Extract the [X, Y] coordinate from the center of the cell holding the provided text.  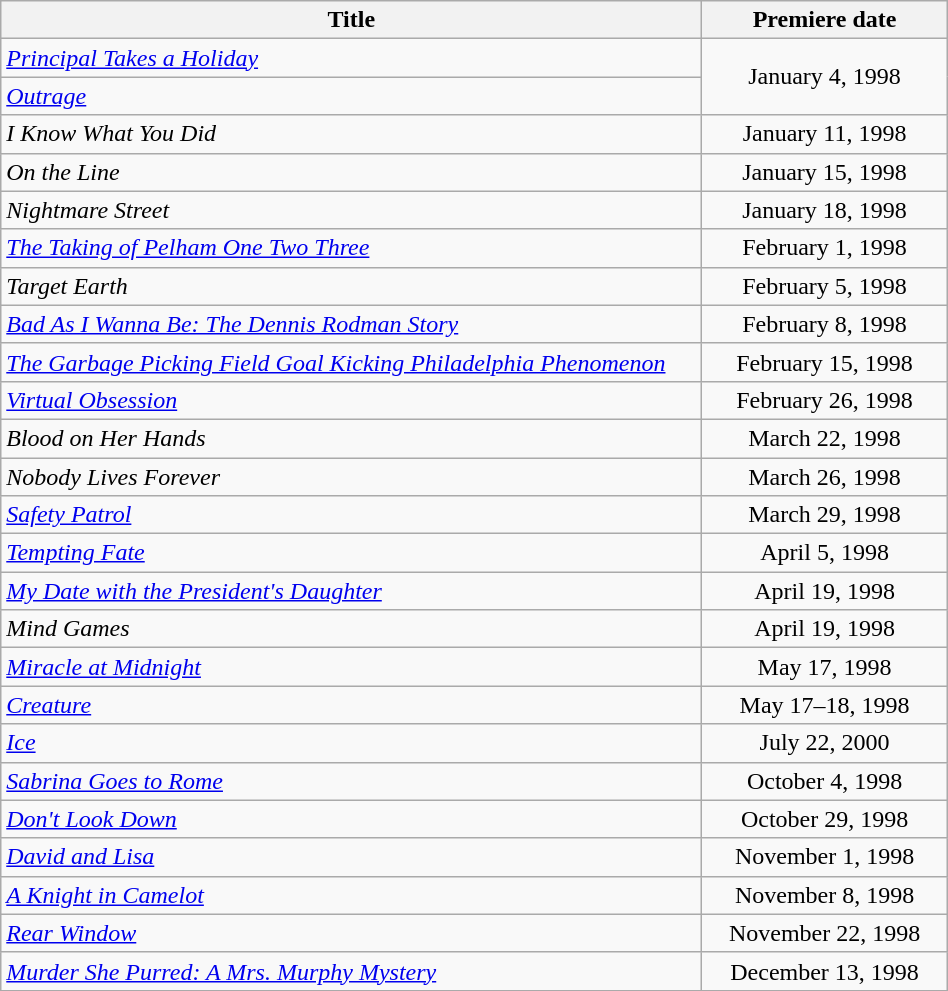
Murder She Purred: A Mrs. Murphy Mystery [352, 971]
Tempting Fate [352, 553]
April 5, 1998 [824, 553]
Miracle at Midnight [352, 667]
January 4, 1998 [824, 77]
Blood on Her Hands [352, 438]
Bad As I Wanna Be: The Dennis Rodman Story [352, 324]
January 15, 1998 [824, 172]
October 4, 1998 [824, 781]
Mind Games [352, 629]
Nightmare Street [352, 210]
February 5, 1998 [824, 286]
February 1, 1998 [824, 248]
My Date with the President's Daughter [352, 591]
March 29, 1998 [824, 515]
February 15, 1998 [824, 362]
July 22, 2000 [824, 743]
October 29, 1998 [824, 819]
January 18, 1998 [824, 210]
Safety Patrol [352, 515]
February 8, 1998 [824, 324]
November 22, 1998 [824, 933]
Nobody Lives Forever [352, 477]
The Taking of Pelham One Two Three [352, 248]
Outrage [352, 96]
Target Earth [352, 286]
Title [352, 20]
David and Lisa [352, 857]
May 17, 1998 [824, 667]
November 8, 1998 [824, 895]
March 22, 1998 [824, 438]
Principal Takes a Holiday [352, 58]
On the Line [352, 172]
January 11, 1998 [824, 134]
Premiere date [824, 20]
Virtual Obsession [352, 400]
Ice [352, 743]
The Garbage Picking Field Goal Kicking Philadelphia Phenomenon [352, 362]
I Know What You Did [352, 134]
December 13, 1998 [824, 971]
A Knight in Camelot [352, 895]
Don't Look Down [352, 819]
Rear Window [352, 933]
March 26, 1998 [824, 477]
February 26, 1998 [824, 400]
November 1, 1998 [824, 857]
Creature [352, 705]
Sabrina Goes to Rome [352, 781]
May 17–18, 1998 [824, 705]
